Pinpoint the cell where the given text exists, returning its [X, Y] midpoint coordinate. 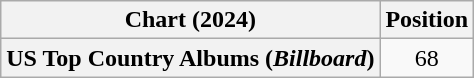
68 [427, 58]
Position [427, 20]
US Top Country Albums (Billboard) [190, 58]
Chart (2024) [190, 20]
